Capture the cell that displays the provided text and extract its [X, Y] central coordinate. 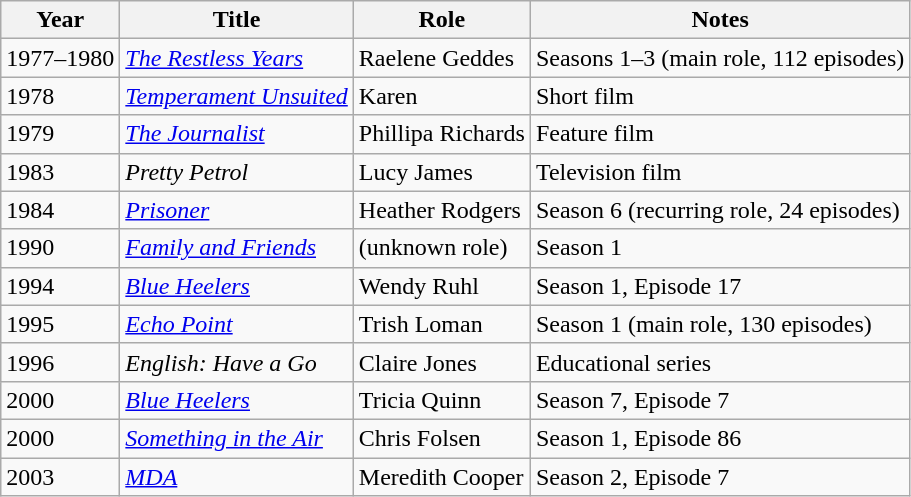
Notes [720, 20]
Feature film [720, 134]
Seasons 1–3 (main role, 112 episodes) [720, 58]
Season 6 (recurring role, 24 episodes) [720, 210]
2003 [60, 477]
Wendy Ruhl [442, 286]
Short film [720, 96]
Claire Jones [442, 362]
1990 [60, 248]
Temperament Unsuited [237, 96]
Educational series [720, 362]
Raelene Geddes [442, 58]
1977–1980 [60, 58]
1983 [60, 172]
Meredith Cooper [442, 477]
Phillipa Richards [442, 134]
1994 [60, 286]
The Restless Years [237, 58]
Something in the Air [237, 438]
MDA [237, 477]
Prisoner [237, 210]
Karen [442, 96]
Trish Loman [442, 324]
Heather Rodgers [442, 210]
1984 [60, 210]
Season 7, Episode 7 [720, 400]
Season 1 (main role, 130 episodes) [720, 324]
Family and Friends [237, 248]
Pretty Petrol [237, 172]
Role [442, 20]
Television film [720, 172]
1979 [60, 134]
Tricia Quinn [442, 400]
Year [60, 20]
(unknown role) [442, 248]
The Journalist [237, 134]
Season 2, Episode 7 [720, 477]
Season 1 [720, 248]
Echo Point [237, 324]
English: Have a Go [237, 362]
Lucy James [442, 172]
1995 [60, 324]
1996 [60, 362]
1978 [60, 96]
Season 1, Episode 86 [720, 438]
Season 1, Episode 17 [720, 286]
Chris Folsen [442, 438]
Title [237, 20]
